Detect which cell encompasses the target text, then output its [x, y] center coordinate. 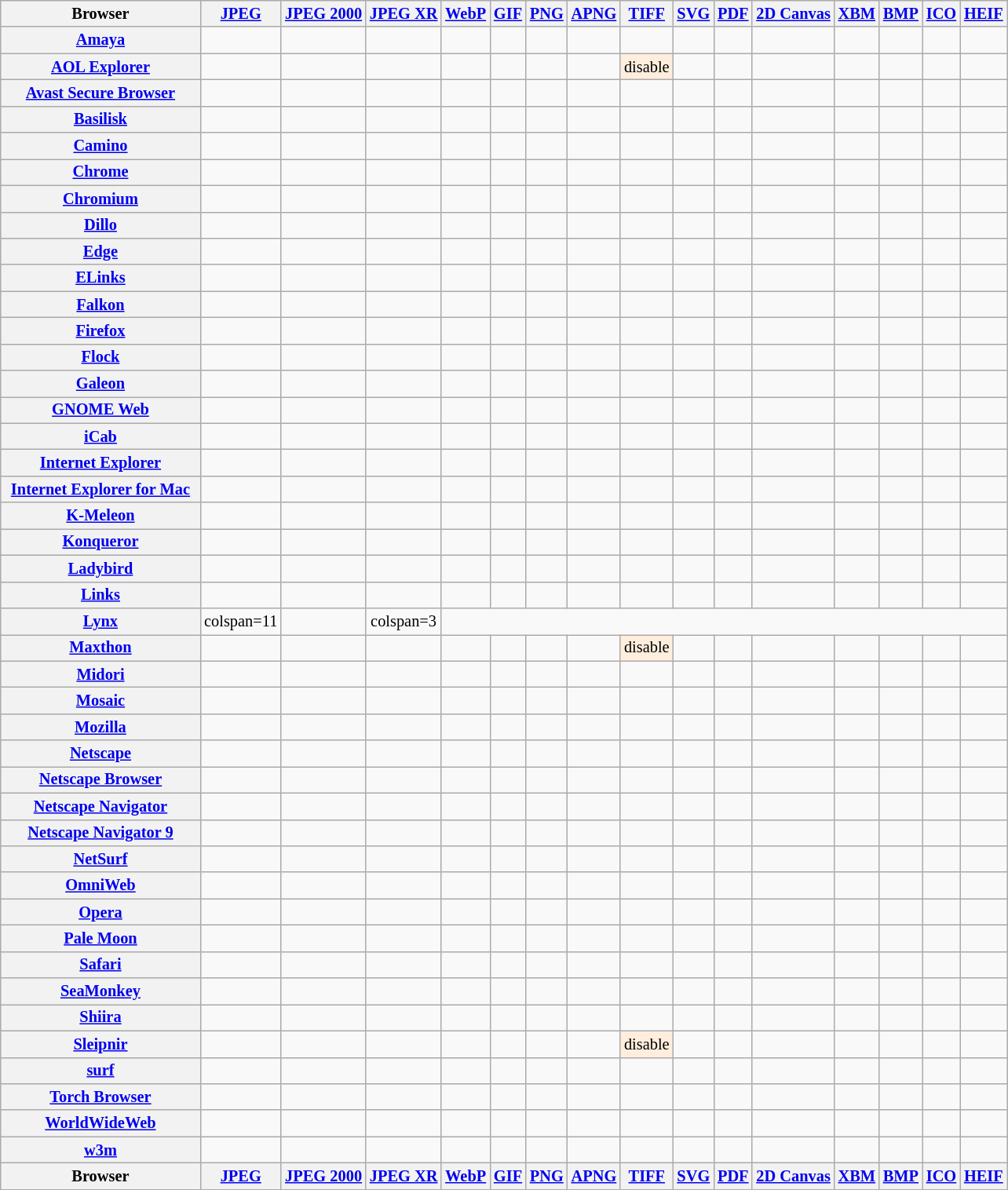
Falkon [100, 305]
Netscape Browser [100, 779]
Internet Explorer [100, 462]
Camino [100, 146]
Lynx [100, 621]
AOL Explorer [100, 67]
NetSurf [100, 859]
Basilisk [100, 119]
colspan=11 [240, 621]
Chromium [100, 199]
OmniWeb [100, 885]
colspan=3 [404, 621]
Netscape Navigator [100, 806]
Konqueror [100, 542]
Netscape [100, 754]
ELinks [100, 278]
Torch Browser [100, 1097]
Links [100, 595]
Pale Moon [100, 938]
Maxthon [100, 648]
Mosaic [100, 700]
Internet Explorer for Mac [100, 489]
Amaya [100, 40]
Midori [100, 674]
Shiira [100, 1017]
Firefox [100, 330]
Ladybird [100, 568]
WorldWideWeb [100, 1123]
iCab [100, 436]
K-Meleon [100, 516]
surf [100, 1071]
Galeon [100, 384]
Chrome [100, 172]
Netscape Navigator 9 [100, 833]
w3m [100, 1150]
GNOME Web [100, 410]
Avast Secure Browser [100, 93]
Dillo [100, 225]
Flock [100, 357]
Sleipnir [100, 1044]
Mozilla [100, 727]
Edge [100, 251]
Safari [100, 965]
SeaMonkey [100, 991]
Opera [100, 912]
